Determine the [x, y] coordinate at the center of the cell enclosing the given text.  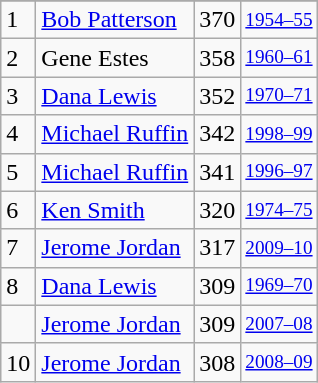
358 [218, 58]
352 [218, 96]
308 [218, 362]
370 [218, 20]
1996–97 [279, 172]
4 [18, 134]
Gene Estes [115, 58]
Ken Smith [115, 210]
Bob Patterson [115, 20]
1974–75 [279, 210]
10 [18, 362]
8 [18, 286]
342 [218, 134]
320 [218, 210]
1954–55 [279, 20]
1970–71 [279, 96]
2009–10 [279, 248]
1 [18, 20]
5 [18, 172]
1969–70 [279, 286]
2008–09 [279, 362]
2007–08 [279, 324]
341 [218, 172]
1998–99 [279, 134]
3 [18, 96]
6 [18, 210]
2 [18, 58]
1960–61 [279, 58]
7 [18, 248]
317 [218, 248]
